Scan for the cell matching the given text and deliver its (x, y) coordinate at center. 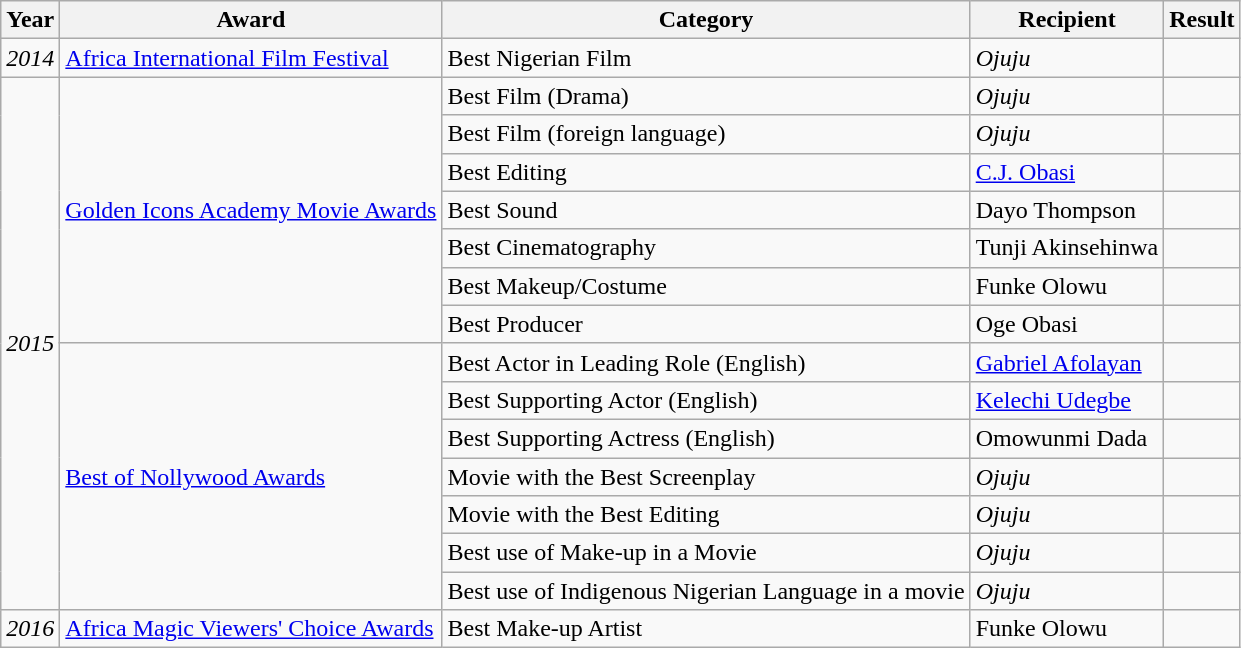
Best Producer (706, 324)
Best Cinematography (706, 248)
Omowunmi Dada (1067, 438)
Best Makeup/Costume (706, 286)
2015 (30, 344)
Year (30, 20)
Golden Icons Academy Movie Awards (251, 210)
Best Sound (706, 210)
Movie with the Best Editing (706, 515)
2016 (30, 629)
Dayo Thompson (1067, 210)
Tunji Akinsehinwa (1067, 248)
Movie with the Best Screenplay (706, 477)
Best Supporting Actress (English) (706, 438)
Best Actor in Leading Role (English) (706, 362)
Gabriel Afolayan (1067, 362)
Kelechi Udegbe (1067, 400)
2014 (30, 58)
Category (706, 20)
Oge Obasi (1067, 324)
Best use of Indigenous Nigerian Language in a movie (706, 591)
Best Editing (706, 172)
Best Film (Drama) (706, 96)
Best of Nollywood Awards (251, 476)
Best Film (foreign language) (706, 134)
Award (251, 20)
Africa Magic Viewers' Choice Awards (251, 629)
Best Nigerian Film (706, 58)
Best Make-up Artist (706, 629)
Best use of Make-up in a Movie (706, 553)
Recipient (1067, 20)
C.J. Obasi (1067, 172)
Africa International Film Festival (251, 58)
Best Supporting Actor (English) (706, 400)
Result (1202, 20)
